Scan for the cell matching the given text and deliver its [X, Y] coordinate at center. 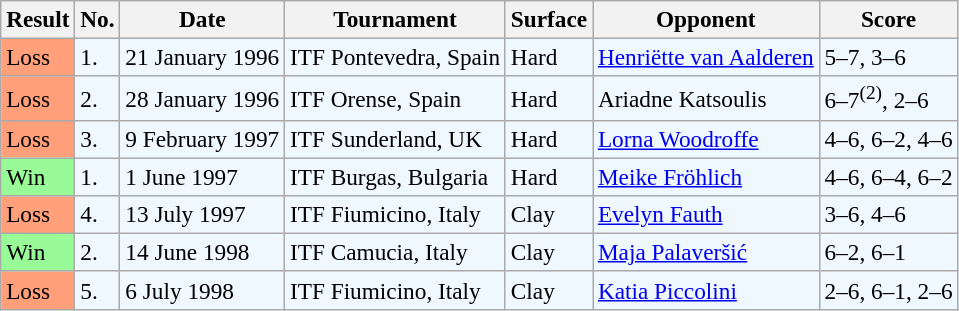
Date [202, 19]
28 January 1996 [202, 98]
Result [38, 19]
Ariadne Katsoulis [706, 98]
ITF Pontevedra, Spain [396, 57]
ITF Sunderland, UK [396, 139]
2–6, 6–1, 2–6 [888, 290]
4. [98, 214]
4–6, 6–2, 4–6 [888, 139]
21 January 1996 [202, 57]
ITF Orense, Spain [396, 98]
1 June 1997 [202, 177]
ITF Camucia, Italy [396, 252]
6–7(2), 2–6 [888, 98]
14 June 1998 [202, 252]
5–7, 3–6 [888, 57]
6–2, 6–1 [888, 252]
Katia Piccolini [706, 290]
Evelyn Fauth [706, 214]
Maja Palaveršić [706, 252]
13 July 1997 [202, 214]
Henriëtte van Aalderen [706, 57]
4–6, 6–4, 6–2 [888, 177]
Tournament [396, 19]
3. [98, 139]
Lorna Woodroffe [706, 139]
No. [98, 19]
5. [98, 290]
ITF Burgas, Bulgaria [396, 177]
Score [888, 19]
6 July 1998 [202, 290]
Opponent [706, 19]
3–6, 4–6 [888, 214]
9 February 1997 [202, 139]
Meike Fröhlich [706, 177]
Surface [548, 19]
